Determine the (x, y) coordinate at the center of the cell enclosing the given text.  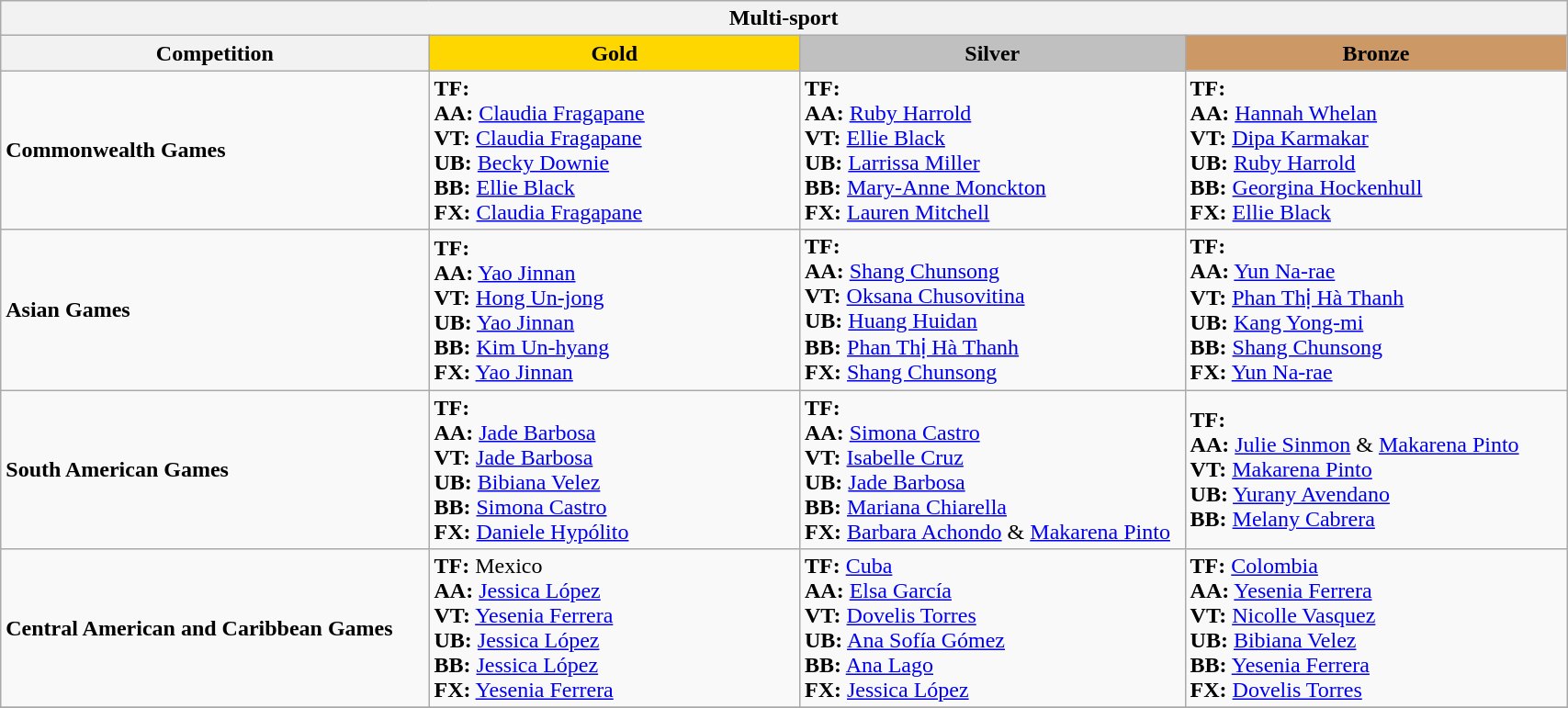
TF: Colombia AA: Yesenia Ferrera VT: Nicolle Vasquez UB: Bibiana Velez BB: Yesenia Ferrera FX: Dovelis Torres (1376, 628)
TF: AA: Claudia Fragapane VT: Claudia Fragapane UB: Becky Downie BB: Ellie Black FX: Claudia Fragapane (615, 151)
Commonwealth Games (215, 151)
TF: AA: Yun Na-rae VT: Phan Thị Hà Thanh UB: Kang Yong-mi BB: Shang Chunsong FX: Yun Na-rae (1376, 310)
TF: Mexico AA: Jessica López VT: Yesenia Ferrera UB: Jessica López BB: Jessica López FX: Yesenia Ferrera (615, 628)
Gold (615, 53)
Bronze (1376, 53)
TF: AA: Shang Chunsong VT: Oksana Chusovitina UB: Huang Huidan BB: Phan Thị Hà Thanh FX: Shang Chunsong (992, 310)
TF: AA: Julie Sinmon & Makarena Pinto VT: Makarena Pinto UB: Yurany Avendano BB: Melany Cabrera (1376, 468)
South American Games (215, 468)
Central American and Caribbean Games (215, 628)
Asian Games (215, 310)
TF: AA: Ruby Harrold VT: Ellie Black UB: Larrissa Miller BB: Mary-Anne Monckton FX: Lauren Mitchell (992, 151)
Silver (992, 53)
TF: AA: Yao Jinnan VT: Hong Un-jong UB: Yao Jinnan BB: Kim Un-hyang FX: Yao Jinnan (615, 310)
TF: AA: Simona Castro VT: Isabelle Cruz UB: Jade Barbosa BB: Mariana Chiarella FX: Barbara Achondo & Makarena Pinto (992, 468)
Competition (215, 53)
Multi-sport (784, 18)
TF: AA: Jade Barbosa VT: Jade Barbosa UB: Bibiana Velez BB: Simona Castro FX: Daniele Hypólito (615, 468)
TF: Cuba AA: Elsa García VT: Dovelis Torres UB: Ana Sofía Gómez BB: Ana Lago FX: Jessica López (992, 628)
TF: AA: Hannah Whelan VT: Dipa Karmakar UB: Ruby Harrold BB: Georgina Hockenhull FX: Ellie Black (1376, 151)
